Pinpoint the cell where the given text exists, returning its (X, Y) midpoint coordinate. 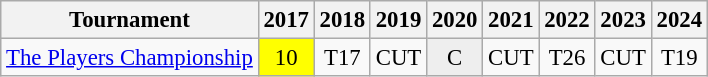
T17 (342, 58)
The Players Championship (130, 58)
T19 (679, 58)
2018 (342, 20)
T26 (567, 58)
2023 (623, 20)
C (455, 58)
2020 (455, 20)
Tournament (130, 20)
2017 (286, 20)
2022 (567, 20)
10 (286, 58)
2019 (398, 20)
2021 (511, 20)
2024 (679, 20)
